From the cell containing the given text, extract its center point as [X, Y] coordinate. 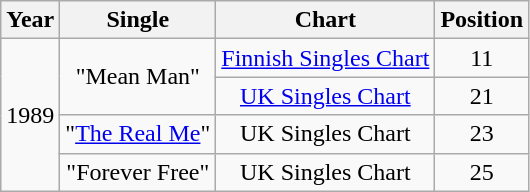
Finnish Singles Chart [326, 58]
1989 [30, 115]
21 [482, 96]
"Mean Man" [138, 77]
"Forever Free" [138, 172]
25 [482, 172]
Single [138, 20]
23 [482, 134]
Year [30, 20]
Chart [326, 20]
"The Real Me" [138, 134]
11 [482, 58]
Position [482, 20]
